Capture the cell that displays the provided text and extract its (x, y) central coordinate. 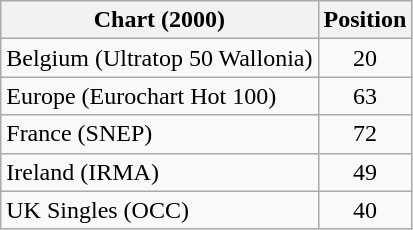
France (SNEP) (160, 134)
Belgium (Ultratop 50 Wallonia) (160, 58)
72 (365, 134)
20 (365, 58)
Ireland (IRMA) (160, 172)
40 (365, 210)
Europe (Eurochart Hot 100) (160, 96)
Chart (2000) (160, 20)
49 (365, 172)
UK Singles (OCC) (160, 210)
Position (365, 20)
63 (365, 96)
